Output the (x, y) coordinate of the center of the cell containing the given text.  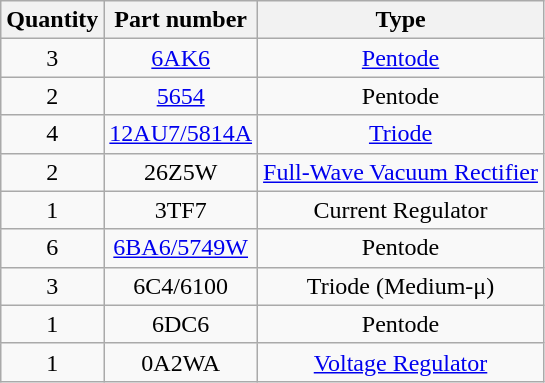
6DC6 (181, 324)
Triode (Medium-μ) (401, 286)
5654 (181, 96)
Quantity (52, 20)
6AK6 (181, 58)
6BA6/5749W (181, 248)
Full-Wave Vacuum Rectifier (401, 172)
Voltage Regulator (401, 362)
3TF7 (181, 210)
Part number (181, 20)
12AU7/5814A (181, 134)
26Z5W (181, 172)
Triode (401, 134)
6C4/6100 (181, 286)
0A2WA (181, 362)
Current Regulator (401, 210)
4 (52, 134)
6 (52, 248)
Type (401, 20)
